Scan for the cell matching the given text and deliver its [X, Y] coordinate at center. 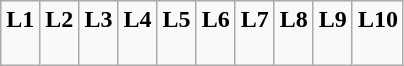
L6 [216, 34]
L10 [378, 34]
L1 [20, 34]
L9 [332, 34]
L7 [254, 34]
L4 [138, 34]
L3 [98, 34]
L2 [60, 34]
L5 [176, 34]
L8 [294, 34]
